Identify which cell holds the provided text, then report its (X, Y) central coordinate. 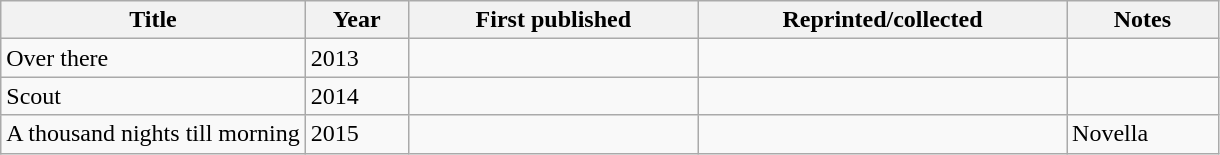
Scout (153, 96)
2013 (356, 58)
Year (356, 20)
2015 (356, 134)
Novella (1143, 134)
A thousand nights till morning (153, 134)
Over there (153, 58)
Notes (1143, 20)
2014 (356, 96)
First published (553, 20)
Title (153, 20)
Reprinted/collected (882, 20)
